Identify which cell holds the provided text, then report its [X, Y] central coordinate. 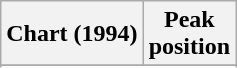
Peakposition [189, 34]
Chart (1994) [72, 34]
